From the cell containing the given text, extract its center point as [X, Y] coordinate. 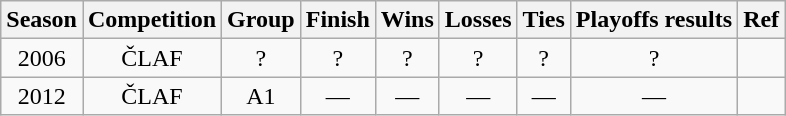
2006 [42, 58]
2012 [42, 96]
A1 [262, 96]
Group [262, 20]
Finish [338, 20]
Ties [544, 20]
Wins [407, 20]
Losses [478, 20]
Ref [762, 20]
Season [42, 20]
Competition [152, 20]
Playoffs results [654, 20]
